Search for the cell housing the specified text and yield its (x, y) center coordinate. 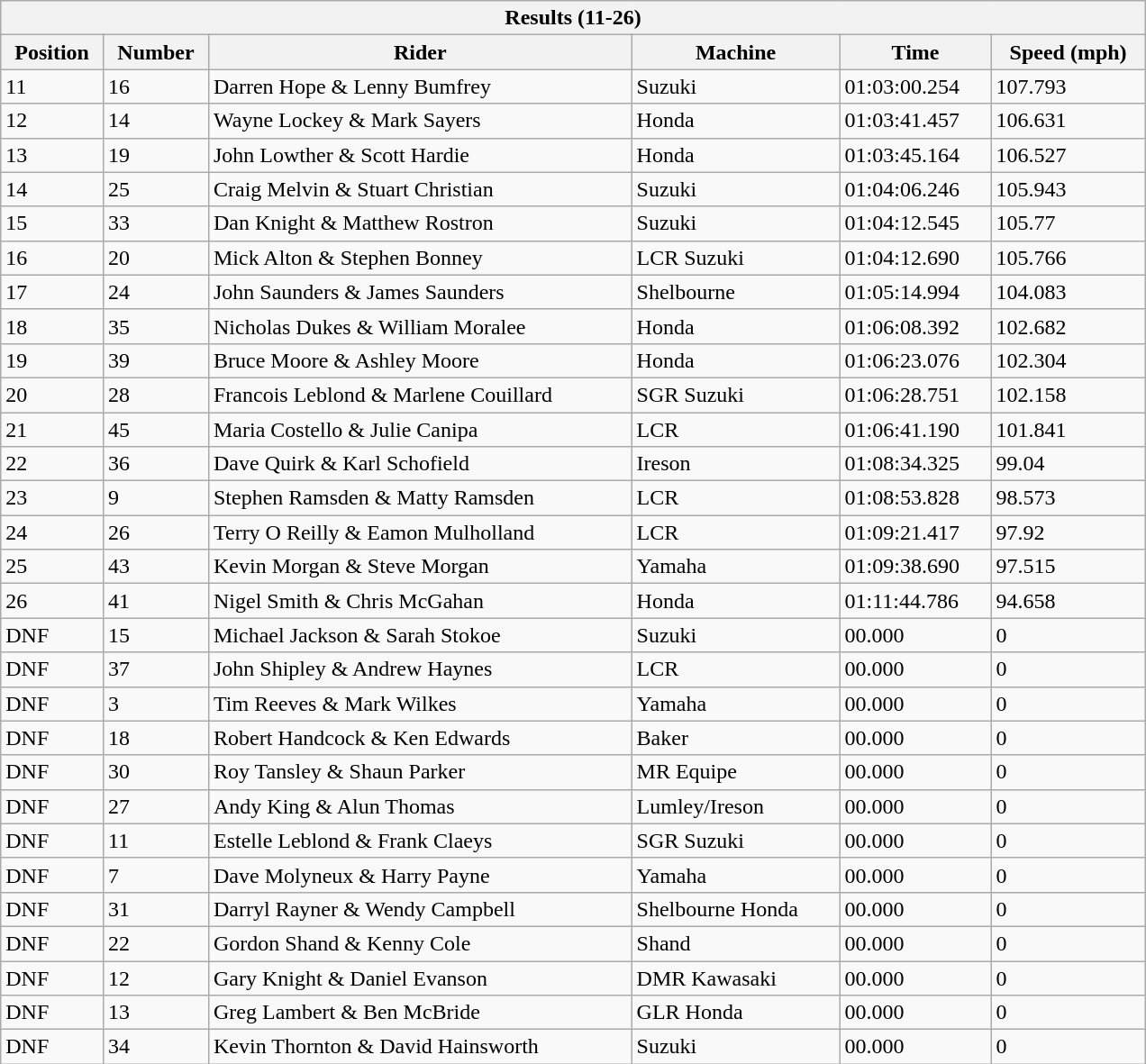
John Lowther & Scott Hardie (420, 155)
Gordon Shand & Kenny Cole (420, 943)
Rider (420, 52)
Greg Lambert & Ben McBride (420, 1013)
01:03:45.164 (915, 155)
Mick Alton & Stephen Bonney (420, 258)
99.04 (1069, 464)
37 (155, 669)
01:06:41.190 (915, 430)
Dave Molyneux & Harry Payne (420, 875)
21 (52, 430)
Craig Melvin & Stuart Christian (420, 189)
Michael Jackson & Sarah Stokoe (420, 635)
33 (155, 223)
Nigel Smith & Chris McGahan (420, 601)
LCR Suzuki (735, 258)
105.766 (1069, 258)
23 (52, 498)
35 (155, 326)
9 (155, 498)
Andy King & Alun Thomas (420, 806)
97.92 (1069, 532)
Ireson (735, 464)
36 (155, 464)
01:08:53.828 (915, 498)
01:03:41.457 (915, 121)
MR Equipe (735, 772)
98.573 (1069, 498)
John Saunders & James Saunders (420, 292)
Gary Knight & Daniel Evanson (420, 978)
Stephen Ramsden & Matty Ramsden (420, 498)
01:05:14.994 (915, 292)
Tim Reeves & Mark Wilkes (420, 704)
28 (155, 395)
Machine (735, 52)
27 (155, 806)
7 (155, 875)
101.841 (1069, 430)
Shand (735, 943)
17 (52, 292)
Bruce Moore & Ashley Moore (420, 360)
39 (155, 360)
Baker (735, 738)
01:04:12.690 (915, 258)
104.083 (1069, 292)
Darren Hope & Lenny Bumfrey (420, 86)
105.77 (1069, 223)
01:09:38.690 (915, 567)
Robert Handcock & Ken Edwards (420, 738)
01:11:44.786 (915, 601)
3 (155, 704)
94.658 (1069, 601)
Kevin Morgan & Steve Morgan (420, 567)
34 (155, 1047)
Time (915, 52)
97.515 (1069, 567)
01:04:12.545 (915, 223)
Estelle Leblond & Frank Claeys (420, 841)
01:08:34.325 (915, 464)
01:06:08.392 (915, 326)
Lumley/Ireson (735, 806)
43 (155, 567)
01:03:00.254 (915, 86)
Francois Leblond & Marlene Couillard (420, 395)
Roy Tansley & Shaun Parker (420, 772)
Dan Knight & Matthew Rostron (420, 223)
102.158 (1069, 395)
Results (11-26) (573, 18)
106.631 (1069, 121)
01:04:06.246 (915, 189)
107.793 (1069, 86)
Kevin Thornton & David Hainsworth (420, 1047)
102.304 (1069, 360)
Shelbourne (735, 292)
Terry O Reilly & Eamon Mulholland (420, 532)
31 (155, 909)
105.943 (1069, 189)
01:09:21.417 (915, 532)
Dave Quirk & Karl Schofield (420, 464)
01:06:23.076 (915, 360)
GLR Honda (735, 1013)
102.682 (1069, 326)
45 (155, 430)
Wayne Lockey & Mark Sayers (420, 121)
106.527 (1069, 155)
Darryl Rayner & Wendy Campbell (420, 909)
30 (155, 772)
DMR Kawasaki (735, 978)
Position (52, 52)
Number (155, 52)
01:06:28.751 (915, 395)
41 (155, 601)
John Shipley & Andrew Haynes (420, 669)
Maria Costello & Julie Canipa (420, 430)
Nicholas Dukes & William Moralee (420, 326)
Speed (mph) (1069, 52)
Shelbourne Honda (735, 909)
